Scan for the cell matching the given text and deliver its [X, Y] coordinate at center. 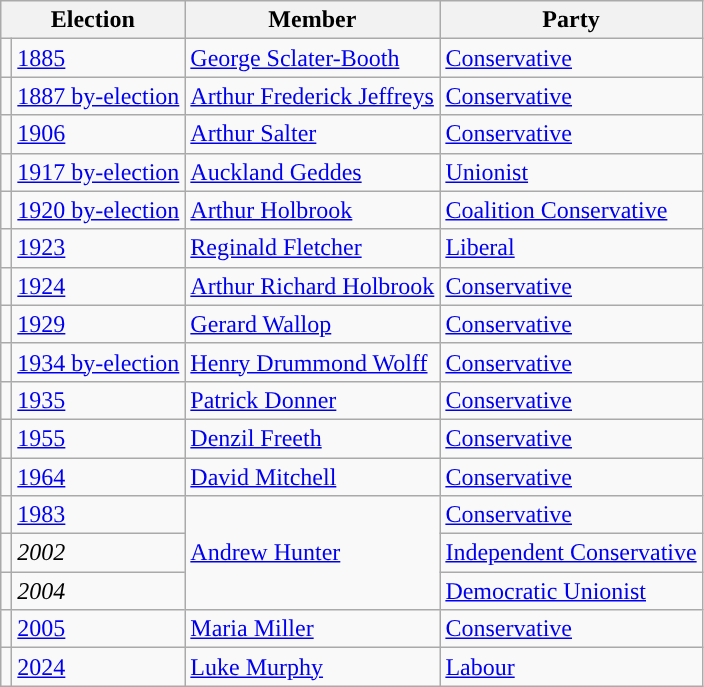
Election [93, 20]
1934 by-election [98, 362]
George Sclater-Booth [312, 58]
Arthur Frederick Jeffreys [312, 96]
1929 [98, 324]
1964 [98, 477]
1924 [98, 286]
Democratic Unionist [571, 591]
Party [571, 20]
2024 [98, 667]
Henry Drummond Wolff [312, 362]
Unionist [571, 172]
Patrick Donner [312, 400]
Auckland Geddes [312, 172]
1885 [98, 58]
David Mitchell [312, 477]
1906 [98, 134]
Denzil Freeth [312, 438]
1935 [98, 400]
Luke Murphy [312, 667]
Labour [571, 667]
Reginald Fletcher [312, 248]
Andrew Hunter [312, 553]
1955 [98, 438]
Member [312, 20]
Independent Conservative [571, 553]
2005 [98, 629]
1917 by-election [98, 172]
Arthur Salter [312, 134]
2004 [98, 591]
Maria Miller [312, 629]
Gerard Wallop [312, 324]
Liberal [571, 248]
Arthur Richard Holbrook [312, 286]
Coalition Conservative [571, 210]
2002 [98, 553]
1983 [98, 515]
1887 by-election [98, 96]
1923 [98, 248]
Arthur Holbrook [312, 210]
1920 by-election [98, 210]
